Locate the cell with the specified text and output its [X, Y] center coordinate. 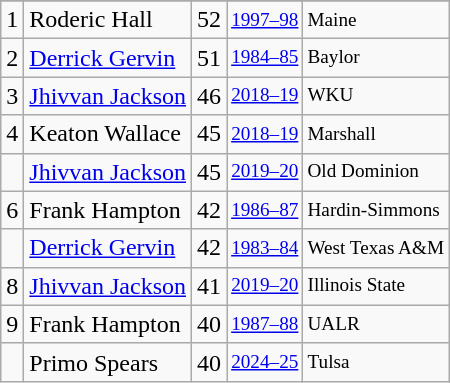
Old Dominion [376, 172]
WKU [376, 96]
9 [12, 324]
1986–87 [265, 210]
6 [12, 210]
3 [12, 96]
1983–84 [265, 248]
Keaton Wallace [108, 134]
41 [210, 286]
1984–85 [265, 58]
52 [210, 20]
Maine [376, 20]
1 [12, 20]
2024–25 [265, 362]
Primo Spears [108, 362]
46 [210, 96]
Tulsa [376, 362]
West Texas A&M [376, 248]
4 [12, 134]
1997–98 [265, 20]
2 [12, 58]
Illinois State [376, 286]
1987–88 [265, 324]
8 [12, 286]
Hardin-Simmons [376, 210]
Roderic Hall [108, 20]
Marshall [376, 134]
51 [210, 58]
Baylor [376, 58]
UALR [376, 324]
